Return the (x, y) coordinate for the center point of the cell that contains the specified text.  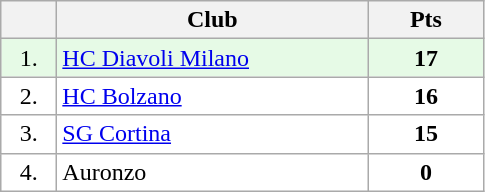
HC Diavoli Milano (212, 58)
3. (29, 134)
Club (212, 20)
16 (426, 96)
Auronzo (212, 172)
Pts (426, 20)
4. (29, 172)
0 (426, 172)
SG Cortina (212, 134)
17 (426, 58)
15 (426, 134)
1. (29, 58)
HC Bolzano (212, 96)
2. (29, 96)
